Detect which cell encompasses the target text, then output its [X, Y] center coordinate. 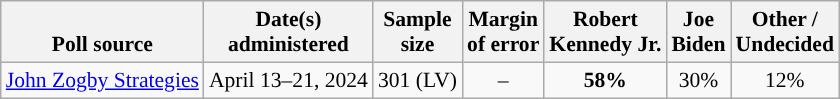
RobertKennedy Jr. [605, 32]
301 (LV) [418, 80]
Other /Undecided [784, 32]
58% [605, 80]
April 13–21, 2024 [288, 80]
Poll source [102, 32]
JoeBiden [698, 32]
Samplesize [418, 32]
30% [698, 80]
Date(s)administered [288, 32]
– [503, 80]
Marginof error [503, 32]
12% [784, 80]
John Zogby Strategies [102, 80]
